Extract the (x, y) coordinate from the center of the cell holding the provided text.  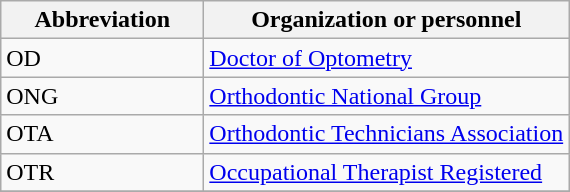
Orthodontic Technicians Association (386, 134)
Orthodontic National Group (386, 96)
ONG (102, 96)
Abbreviation (102, 20)
Organization or personnel (386, 20)
Occupational Therapist Registered (386, 172)
OTR (102, 172)
Doctor of Optometry (386, 58)
OD (102, 58)
OTA (102, 134)
